Capture the cell that displays the provided text and extract its (X, Y) central coordinate. 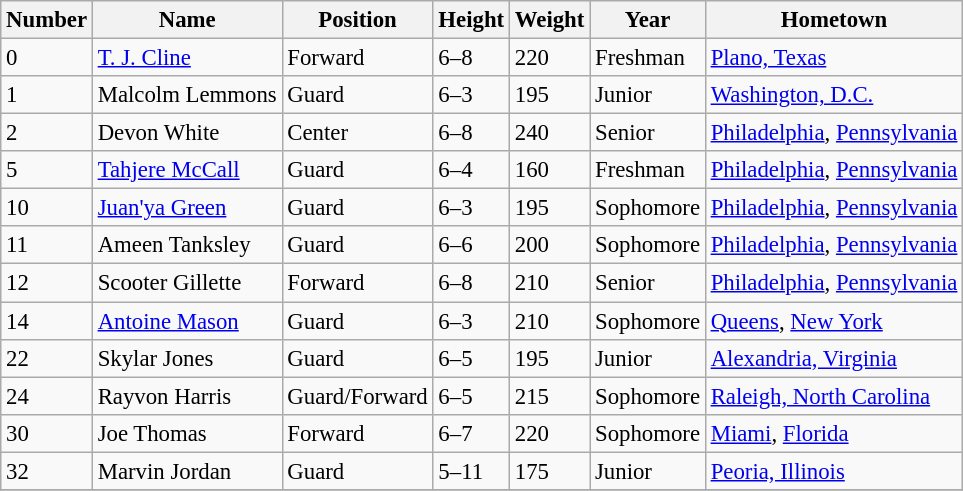
Juan'ya Green (187, 208)
6–6 (471, 245)
Skylar Jones (187, 358)
Malcolm Lemmons (187, 95)
Scooter Gillette (187, 283)
Joe Thomas (187, 433)
Number (47, 20)
Washington, D.C. (834, 95)
14 (47, 321)
Rayvon Harris (187, 396)
6–7 (471, 433)
11 (47, 245)
30 (47, 433)
Center (358, 133)
Peoria, Illinois (834, 471)
Devon White (187, 133)
0 (47, 58)
Hometown (834, 20)
175 (549, 471)
Queens, New York (834, 321)
Antoine Mason (187, 321)
Alexandria, Virginia (834, 358)
Miami, Florida (834, 433)
Marvin Jordan (187, 471)
Raleigh, North Carolina (834, 396)
1 (47, 95)
240 (549, 133)
Weight (549, 20)
Height (471, 20)
Position (358, 20)
Tahjere McCall (187, 170)
T. J. Cline (187, 58)
200 (549, 245)
Plano, Texas (834, 58)
6–4 (471, 170)
10 (47, 208)
215 (549, 396)
5–11 (471, 471)
2 (47, 133)
24 (47, 396)
Ameen Tanksley (187, 245)
Year (648, 20)
32 (47, 471)
Name (187, 20)
12 (47, 283)
160 (549, 170)
5 (47, 170)
22 (47, 358)
Guard/Forward (358, 396)
